Extract the [x, y] coordinate from the center of the cell holding the provided text.  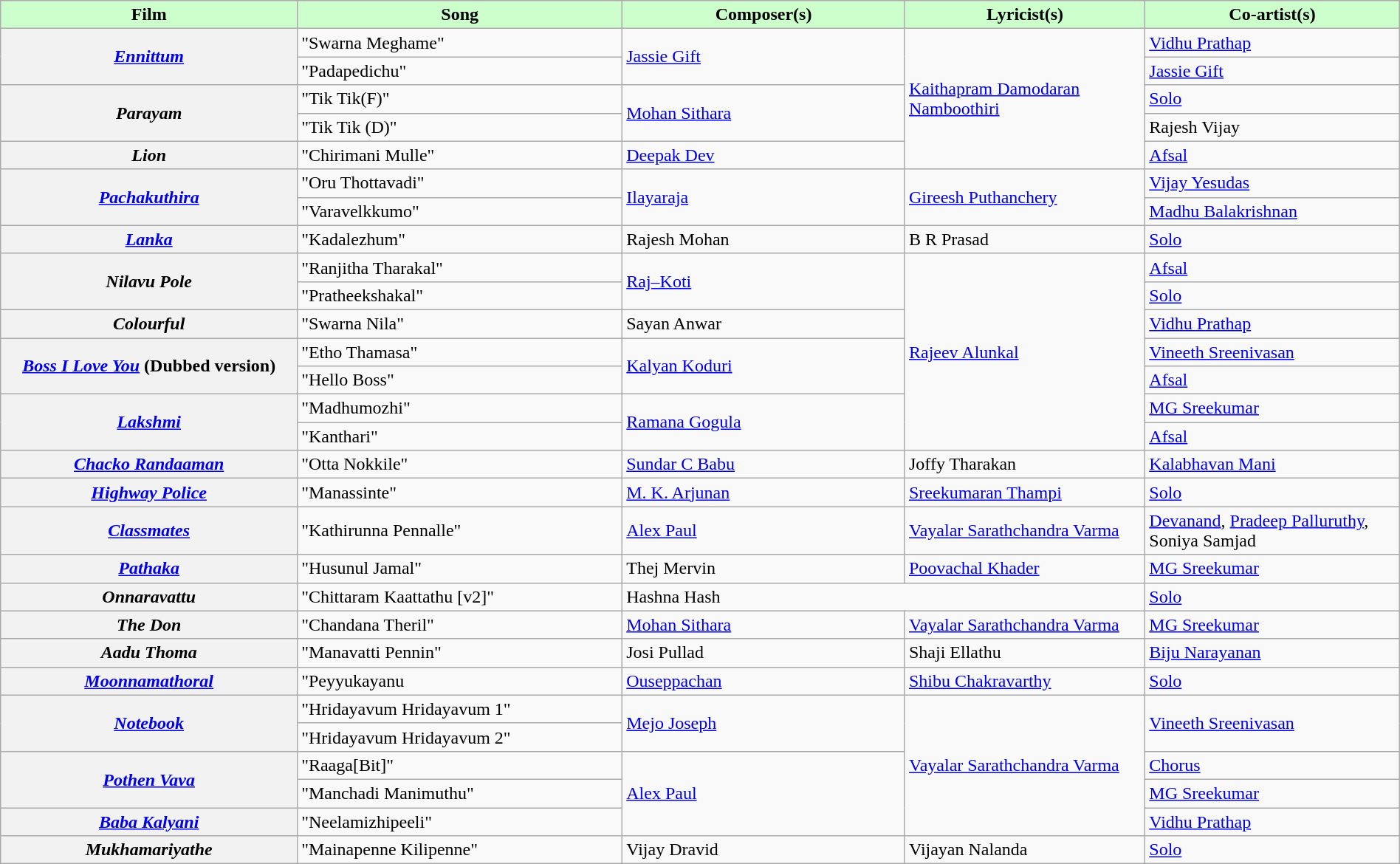
Composer(s) [764, 15]
Highway Police [149, 493]
Vijay Dravid [764, 850]
"Ranjitha Tharakal" [460, 267]
Parayam [149, 113]
Joffy Tharakan [1025, 464]
Ramana Gogula [764, 422]
Kaithapram Damodaran Namboothiri [1025, 99]
Pothen Vava [149, 779]
Moonnamathoral [149, 681]
Kalabhavan Mani [1272, 464]
Lyricist(s) [1025, 15]
Rajeev Alunkal [1025, 352]
"Hello Boss" [460, 380]
Devanand, Pradeep Palluruthy, Soniya Samjad [1272, 530]
"Swarna Meghame" [460, 43]
"Peyyukayanu [460, 681]
Co-artist(s) [1272, 15]
Sayan Anwar [764, 323]
"Manavatti Pennin" [460, 653]
"Kadalezhum" [460, 239]
"Neelamizhipeeli" [460, 822]
Poovachal Khader [1025, 569]
Mejo Joseph [764, 723]
Deepak Dev [764, 155]
Onnaravattu [149, 597]
Hashna Hash [884, 597]
"Manchadi Manimuthu" [460, 793]
"Madhumozhi" [460, 408]
Boss I Love You (Dubbed version) [149, 366]
Ennittum [149, 57]
Kalyan Koduri [764, 366]
"Varavelkkumo" [460, 211]
"Etho Thamasa" [460, 352]
Sreekumaran Thampi [1025, 493]
Thej Mervin [764, 569]
Aadu Thoma [149, 653]
M. K. Arjunan [764, 493]
Vijay Yesudas [1272, 183]
Pathaka [149, 569]
"Oru Thottavadi" [460, 183]
"Husunul Jamal" [460, 569]
Vijayan Nalanda [1025, 850]
Ilayaraja [764, 197]
Lanka [149, 239]
"Swarna Nila" [460, 323]
Sundar C Babu [764, 464]
Baba Kalyani [149, 822]
Lion [149, 155]
The Don [149, 625]
Classmates [149, 530]
Ouseppachan [764, 681]
Rajesh Vijay [1272, 127]
Film [149, 15]
"Raaga[Bit]" [460, 765]
Song [460, 15]
"Mainapenne Kilipenne" [460, 850]
Shaji Ellathu [1025, 653]
Gireesh Puthanchery [1025, 197]
B R Prasad [1025, 239]
"Otta Nokkile" [460, 464]
"Chittaram Kaattathu [v2]" [460, 597]
Pachakuthira [149, 197]
"Chandana Theril" [460, 625]
Madhu Balakrishnan [1272, 211]
Rajesh Mohan [764, 239]
"Hridayavum Hridayavum 2" [460, 737]
Notebook [149, 723]
Josi Pullad [764, 653]
"Kanthari" [460, 436]
"Padapedichu" [460, 71]
Mukhamariyathe [149, 850]
"Hridayavum Hridayavum 1" [460, 709]
Biju Narayanan [1272, 653]
Raj–Koti [764, 281]
Chacko Randaaman [149, 464]
Shibu Chakravarthy [1025, 681]
"Chirimani Mulle" [460, 155]
Lakshmi [149, 422]
"Pratheekshakal" [460, 295]
"Tik Tik(F)" [460, 99]
Chorus [1272, 765]
"Manassinte" [460, 493]
Nilavu Pole [149, 281]
"Kathirunna Pennalle" [460, 530]
Colourful [149, 323]
"Tik Tik (D)" [460, 127]
